Return the (x, y) coordinate for the center point of the cell that contains the specified text.  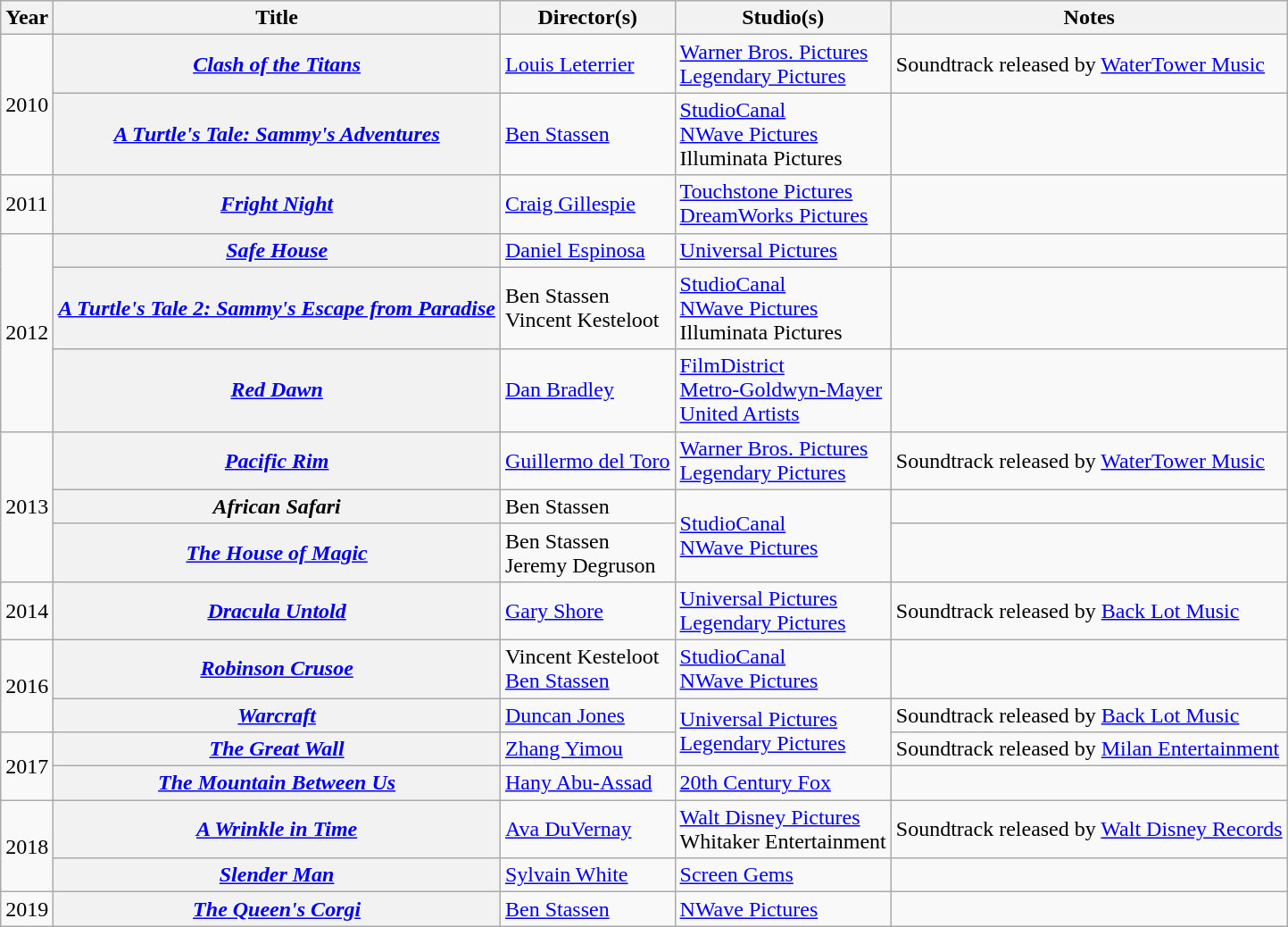
Guillermo del Toro (587, 461)
Pacific Rim (277, 461)
A Wrinkle in Time (277, 829)
Year (27, 18)
Soundtrack released by Walt Disney Records (1089, 829)
Ben StassenVincent Kesteloot (587, 308)
Universal Pictures (783, 250)
African Safari (277, 506)
20th Century Fox (783, 783)
Soundtrack released by Milan Entertainment (1089, 749)
Louis Leterrier (587, 64)
Robinson Crusoe (277, 668)
The House of Magic (277, 552)
2013 (27, 506)
The Great Wall (277, 749)
Zhang Yimou (587, 749)
Red Dawn (277, 390)
Notes (1089, 18)
The Mountain Between Us (277, 783)
2018 (27, 847)
2012 (27, 332)
2014 (27, 611)
Touchstone PicturesDreamWorks Pictures (783, 204)
Ava DuVernay (587, 829)
Screen Gems (783, 875)
2010 (27, 105)
2017 (27, 766)
Ben StassenJeremy Degruson (587, 552)
Dracula Untold (277, 611)
Gary Shore (587, 611)
Clash of the Titans (277, 64)
Daniel Espinosa (587, 250)
A Turtle's Tale 2: Sammy's Escape from Paradise (277, 308)
Title (277, 18)
Studio(s) (783, 18)
The Queen's Corgi (277, 909)
FilmDistrictMetro-Goldwyn-MayerUnited Artists (783, 390)
Fright Night (277, 204)
Walt Disney PicturesWhitaker Entertainment (783, 829)
Warcraft (277, 715)
Dan Bradley (587, 390)
Hany Abu-Assad (587, 783)
Sylvain White (587, 875)
Duncan Jones (587, 715)
Slender Man (277, 875)
NWave Pictures (783, 909)
2011 (27, 204)
2016 (27, 686)
Vincent KestelootBen Stassen (587, 668)
Director(s) (587, 18)
Safe House (277, 250)
A Turtle's Tale: Sammy's Adventures (277, 134)
2019 (27, 909)
Craig Gillespie (587, 204)
